From the cell containing the given text, extract its center point as (X, Y) coordinate. 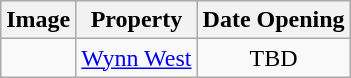
TBD (274, 58)
Date Opening (274, 20)
Property (136, 20)
Image (38, 20)
Wynn West (136, 58)
